Extract the [X, Y] coordinate from the center of the cell holding the provided text.  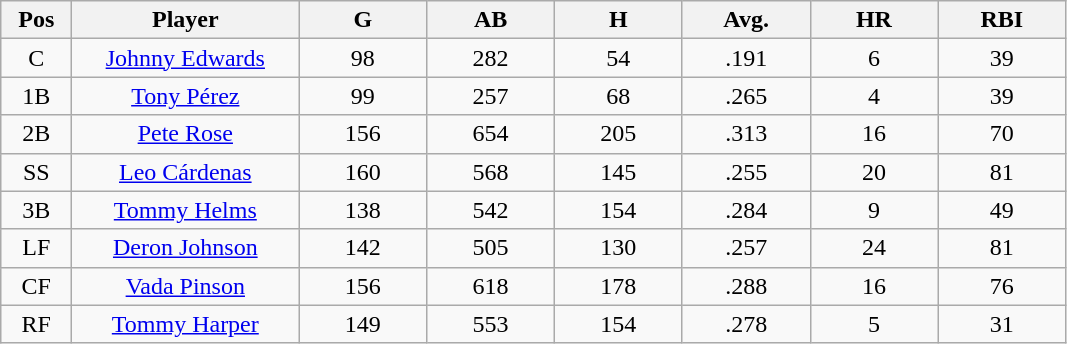
LF [36, 248]
142 [363, 248]
54 [618, 58]
.191 [746, 58]
4 [874, 96]
1B [36, 96]
257 [491, 96]
HR [874, 20]
20 [874, 172]
Leo Cárdenas [186, 172]
160 [363, 172]
G [363, 20]
Pos [36, 20]
98 [363, 58]
68 [618, 96]
99 [363, 96]
5 [874, 324]
2B [36, 134]
49 [1002, 210]
149 [363, 324]
Avg. [746, 20]
282 [491, 58]
Johnny Edwards [186, 58]
RBI [1002, 20]
178 [618, 286]
.288 [746, 286]
553 [491, 324]
SS [36, 172]
24 [874, 248]
C [36, 58]
205 [618, 134]
6 [874, 58]
.257 [746, 248]
3B [36, 210]
.265 [746, 96]
70 [1002, 134]
9 [874, 210]
H [618, 20]
31 [1002, 324]
505 [491, 248]
Vada Pinson [186, 286]
145 [618, 172]
Player [186, 20]
.255 [746, 172]
.278 [746, 324]
.313 [746, 134]
542 [491, 210]
RF [36, 324]
Tommy Helms [186, 210]
618 [491, 286]
Tommy Harper [186, 324]
130 [618, 248]
CF [36, 286]
568 [491, 172]
76 [1002, 286]
Tony Pérez [186, 96]
654 [491, 134]
Deron Johnson [186, 248]
AB [491, 20]
138 [363, 210]
.284 [746, 210]
Pete Rose [186, 134]
